Search for the cell housing the specified text and yield its (x, y) center coordinate. 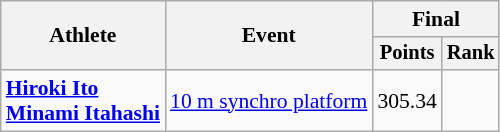
Final (436, 19)
Points (406, 54)
Hiroki Ito Minami Itahashi (83, 100)
Rank (471, 54)
Event (268, 36)
305.34 (406, 100)
10 m synchro platform (268, 100)
Athlete (83, 36)
